Extract the [X, Y] coordinate from the center of the cell holding the provided text.  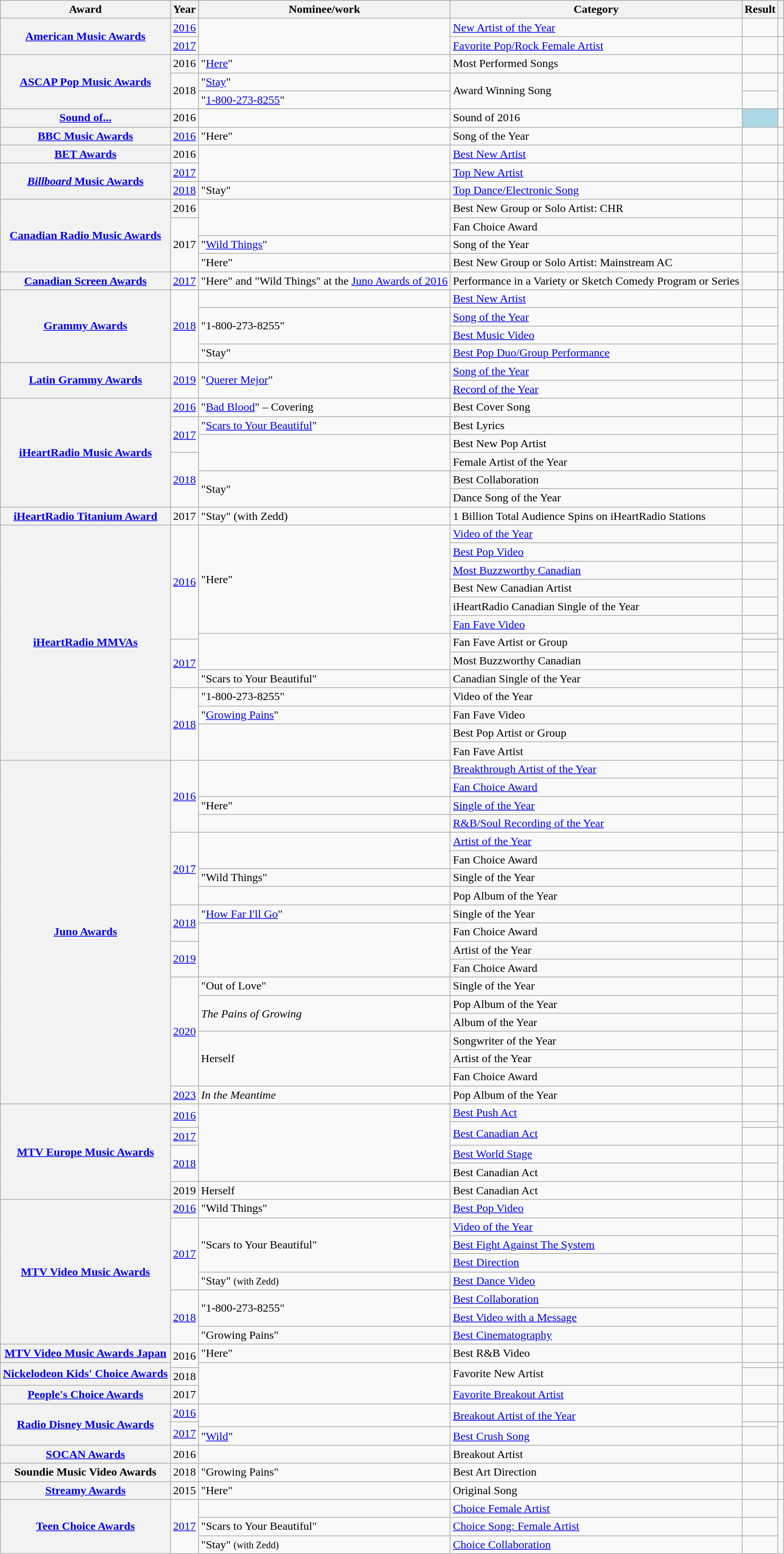
Award [86, 10]
BET Awards [86, 154]
In the Meantime [325, 1094]
Songwriter of the Year [596, 1040]
R&B/Soul Recording of the Year [596, 824]
Canadian Radio Music Awards [86, 235]
Best Music Video [596, 335]
2015 [184, 1490]
People's Choice Awards [86, 1395]
iHeartRadio Music Awards [86, 452]
American Music Awards [86, 37]
Grammy Awards [86, 326]
Radio Disney Music Awards [86, 1425]
iHeartRadio Titanium Award [86, 516]
Best New Group or Solo Artist: Mainstream AC [596, 263]
MTV Video Music Awards [86, 1272]
Best Fight Against The System [596, 1245]
Latin Grammy Awards [86, 380]
Best New Canadian Artist [596, 588]
Top Dance/Electronic Song [596, 190]
Best Dance Video [596, 1281]
The Pains of Growing [325, 1013]
Category [596, 10]
Best Push Act [596, 1113]
Dance Song of the Year [596, 498]
New Artist of the Year [596, 28]
Choice Song: Female Artist [596, 1526]
Breakthrough Artist of the Year [596, 769]
Fan Fave Artist or Group [596, 643]
"Here" and "Wild Things" at the Juno Awards of 2016 [325, 281]
Best Cinematography [596, 1335]
"How Far I'll Go" [325, 914]
Best Art Direction [596, 1472]
Year [184, 10]
"Wild" [325, 1436]
Nominee/work [325, 10]
Performance in a Variety or Sketch Comedy Program or Series [596, 281]
ASCAP Pop Music Awards [86, 82]
Juno Awards [86, 931]
2020 [184, 1031]
Best Cover Song [596, 407]
Best Pop Duo/Group Performance [596, 353]
Top New Artist [596, 172]
"Querer Mejor" [325, 380]
2023 [184, 1094]
Award Winning Song [596, 91]
1 Billion Total Audience Spins on iHeartRadio Stations [596, 516]
Most Performed Songs [596, 64]
Best R&B Video [596, 1353]
Billboard Music Awards [86, 181]
SOCAN Awards [86, 1454]
Best New Pop Artist [596, 443]
Record of the Year [596, 389]
MTV Video Music Awards Japan [86, 1353]
BBC Music Awards [86, 136]
Best Pop Artist or Group [596, 733]
Sound of... [86, 118]
Result [760, 10]
Streamy Awards [86, 1490]
Best World Stage [596, 1154]
Favorite Pop/Rock Female Artist [596, 46]
Best Lyrics [596, 425]
"Bad Blood" – Covering [325, 407]
Choice Collaboration [596, 1544]
Choice Female Artist [596, 1508]
Best New Group or Solo Artist: CHR [596, 208]
Favorite New Artist [596, 1373]
iHeartRadio MMVAs [86, 643]
Female Artist of the Year [596, 461]
Canadian Screen Awards [86, 281]
Album of the Year [596, 1022]
iHeartRadio Canadian Single of the Year [596, 606]
"Out of Love" [325, 986]
MTV Europe Music Awards [86, 1152]
Teen Choice Awards [86, 1526]
Best Direction [596, 1263]
Best Crush Song [596, 1436]
Nickelodeon Kids' Choice Awards [86, 1373]
Canadian Single of the Year [596, 679]
Breakout Artist [596, 1454]
Original Song [596, 1490]
Sound of 2016 [596, 118]
Fan Fave Artist [596, 751]
Breakout Artist of the Year [596, 1415]
Best Video with a Message [596, 1317]
Favorite Breakout Artist [596, 1395]
Soundie Music Video Awards [86, 1472]
